Find where the given text appears and provide that cell's center as [X, Y] coordinate. 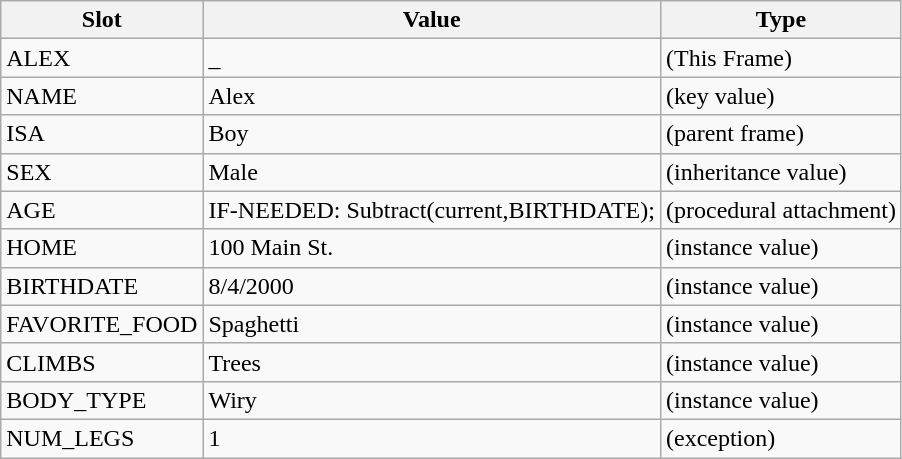
Trees [432, 362]
SEX [102, 172]
Alex [432, 96]
(parent frame) [780, 134]
(procedural attachment) [780, 210]
HOME [102, 248]
(exception) [780, 438]
ALEX [102, 58]
(This Frame) [780, 58]
BIRTHDATE [102, 286]
Spaghetti [432, 324]
ISA [102, 134]
8/4/2000 [432, 286]
BODY_TYPE [102, 400]
Wiry [432, 400]
FAVORITE_FOOD [102, 324]
Boy [432, 134]
_ [432, 58]
(inheritance value) [780, 172]
AGE [102, 210]
Male [432, 172]
IF-NEEDED: Subtract(current,BIRTHDATE); [432, 210]
NUM_LEGS [102, 438]
100 Main St. [432, 248]
NAME [102, 96]
(key value) [780, 96]
Value [432, 20]
1 [432, 438]
CLIMBS [102, 362]
Type [780, 20]
Slot [102, 20]
